Scan for the cell matching the given text and deliver its (x, y) coordinate at center. 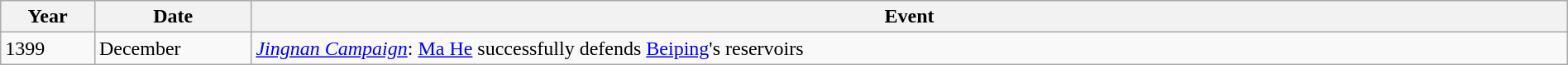
Date (172, 17)
December (172, 48)
Jingnan Campaign: Ma He successfully defends Beiping's reservoirs (910, 48)
1399 (48, 48)
Event (910, 17)
Year (48, 17)
